Pinpoint the cell where the given text exists, returning its (X, Y) midpoint coordinate. 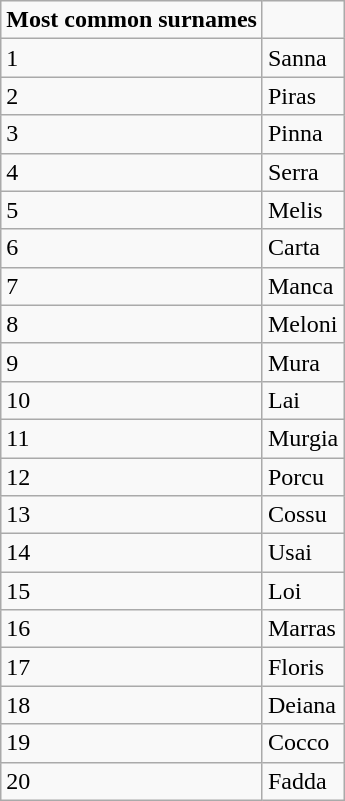
Floris (302, 667)
Fadda (302, 781)
14 (132, 553)
Marras (302, 629)
Manca (302, 286)
13 (132, 515)
3 (132, 134)
20 (132, 781)
Pinna (302, 134)
1 (132, 58)
Lai (302, 400)
2 (132, 96)
6 (132, 248)
Loi (302, 591)
12 (132, 477)
19 (132, 743)
Porcu (302, 477)
Serra (302, 172)
5 (132, 210)
11 (132, 438)
Piras (302, 96)
8 (132, 324)
17 (132, 667)
Cocco (302, 743)
Sanna (302, 58)
Meloni (302, 324)
9 (132, 362)
4 (132, 172)
10 (132, 400)
Most common surnames (132, 20)
7 (132, 286)
15 (132, 591)
Cossu (302, 515)
Carta (302, 248)
Murgia (302, 438)
Deiana (302, 705)
18 (132, 705)
Usai (302, 553)
Mura (302, 362)
16 (132, 629)
Melis (302, 210)
